Locate the cell with the specified text and output its [X, Y] center coordinate. 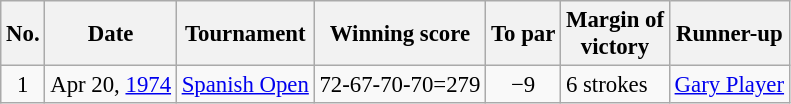
Runner-up [729, 34]
Tournament [245, 34]
Margin ofvictory [616, 34]
Date [110, 34]
Gary Player [729, 85]
6 strokes [616, 85]
To par [524, 34]
Apr 20, 1974 [110, 85]
72-67-70-70=279 [400, 85]
1 [23, 85]
Spanish Open [245, 85]
Winning score [400, 34]
−9 [524, 85]
No. [23, 34]
